For the text-containing cell, return its midpoint in (x, y) coordinate format. 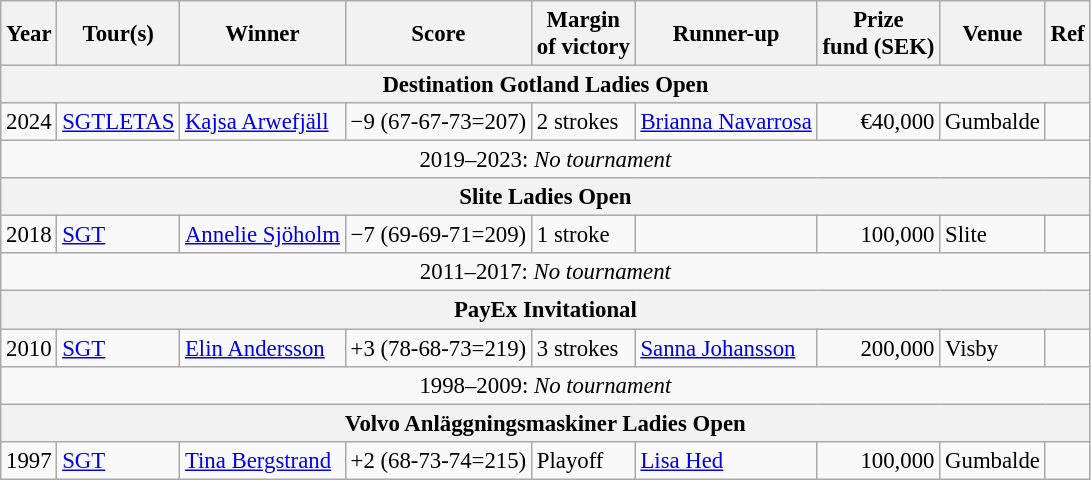
Elin Andersson (263, 348)
Kajsa Arwefjäll (263, 122)
Slite Ladies Open (546, 197)
Prizefund (SEK) (878, 34)
Lisa Hed (726, 460)
Brianna Navarrosa (726, 122)
Tour(s) (118, 34)
2019–2023: No tournament (546, 160)
+3 (78-68-73=219) (438, 348)
1 stroke (583, 235)
−7 (69-69-71=209) (438, 235)
Winner (263, 34)
2011–2017: No tournament (546, 273)
2 strokes (583, 122)
2024 (29, 122)
Sanna Johansson (726, 348)
200,000 (878, 348)
2018 (29, 235)
Annelie Sjöholm (263, 235)
Slite (992, 235)
Score (438, 34)
+2 (68-73-74=215) (438, 460)
1997 (29, 460)
SGTLETAS (118, 122)
PayEx Invitational (546, 310)
Year (29, 34)
−9 (67-67-73=207) (438, 122)
€40,000 (878, 122)
2010 (29, 348)
Destination Gotland Ladies Open (546, 85)
3 strokes (583, 348)
1998–2009: No tournament (546, 385)
Volvo Anläggningsmaskiner Ladies Open (546, 423)
Tina Bergstrand (263, 460)
Visby (992, 348)
Runner-up (726, 34)
Ref (1068, 34)
Marginof victory (583, 34)
Playoff (583, 460)
Venue (992, 34)
